Determine the (x, y) coordinate at the center of the cell enclosing the given text.  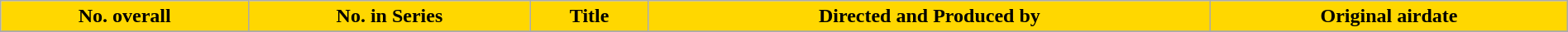
No. in Series (390, 16)
Directed and Produced by (930, 16)
Title (589, 16)
Original airdate (1389, 16)
No. overall (125, 16)
